Output the [X, Y] coordinate of the center of the cell containing the given text.  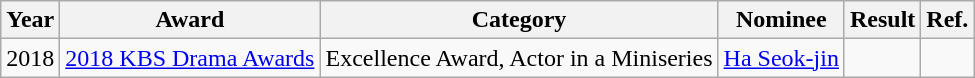
2018 [30, 58]
Ref. [948, 20]
2018 KBS Drama Awards [190, 58]
Nominee [781, 20]
Award [190, 20]
Ha Seok-jin [781, 58]
Result [882, 20]
Category [519, 20]
Excellence Award, Actor in a Miniseries [519, 58]
Year [30, 20]
